Determine the [X, Y] coordinate at the center of the cell enclosing the given text.  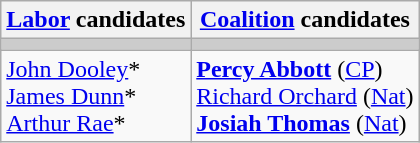
Percy Abbott (CP)Richard Orchard (Nat)Josiah Thomas (Nat) [305, 96]
John Dooley*James Dunn*Arthur Rae* [96, 96]
Labor candidates [96, 20]
Coalition candidates [305, 20]
